Output the [x, y] coordinate of the center of the cell containing the given text.  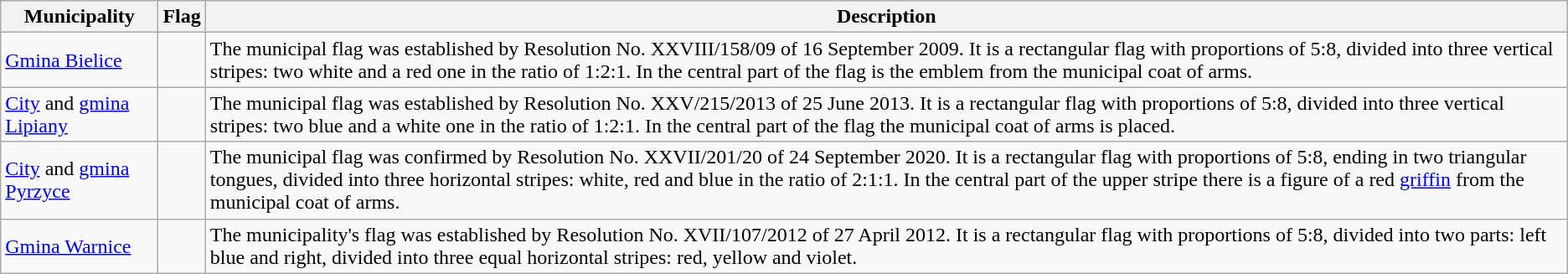
Gmina Bielice [80, 60]
City and gmina Pyrzyce [80, 180]
Flag [182, 17]
Gmina Warnice [80, 246]
Municipality [80, 17]
Description [886, 17]
City and gmina Lipiany [80, 114]
